Search for the cell housing the specified text and yield its [x, y] center coordinate. 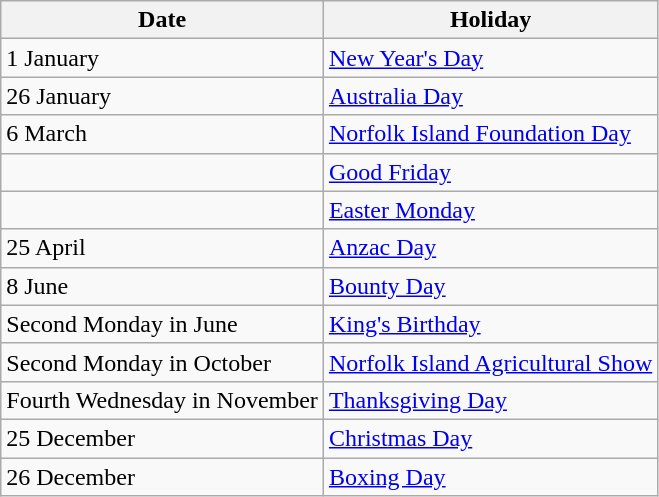
Date [162, 20]
Christmas Day [490, 438]
Holiday [490, 20]
Norfolk Island Agricultural Show [490, 362]
26 January [162, 96]
25 April [162, 248]
King's Birthday [490, 324]
Anzac Day [490, 248]
Australia Day [490, 96]
8 June [162, 286]
Boxing Day [490, 477]
25 December [162, 438]
6 March [162, 134]
Norfolk Island Foundation Day [490, 134]
Second Monday in June [162, 324]
26 December [162, 477]
Bounty Day [490, 286]
Second Monday in October [162, 362]
Fourth Wednesday in November [162, 400]
New Year's Day [490, 58]
Good Friday [490, 172]
1 January [162, 58]
Easter Monday [490, 210]
Thanksgiving Day [490, 400]
